Extract the (X, Y) coordinate from the center of the cell holding the provided text.  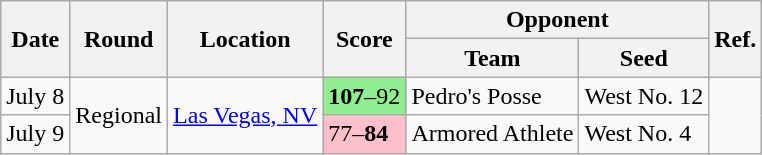
West No. 4 (644, 134)
Seed (644, 58)
Pedro's Posse (492, 96)
Armored Athlete (492, 134)
Score (364, 39)
West No. 12 (644, 96)
Ref. (736, 39)
Opponent (558, 20)
Round (119, 39)
77–84 (364, 134)
July 8 (36, 96)
Regional (119, 115)
July 9 (36, 134)
107–92 (364, 96)
Las Vegas, NV (246, 115)
Location (246, 39)
Date (36, 39)
Team (492, 58)
